Find where the given text appears and provide that cell's center as (X, Y) coordinate. 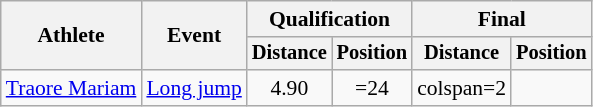
Traore Mariam (72, 88)
=24 (372, 88)
Athlete (72, 36)
Qualification (330, 19)
4.90 (290, 88)
Final (502, 19)
colspan=2 (462, 88)
Event (194, 36)
Long jump (194, 88)
